For the text-containing cell, return its midpoint in (x, y) coordinate format. 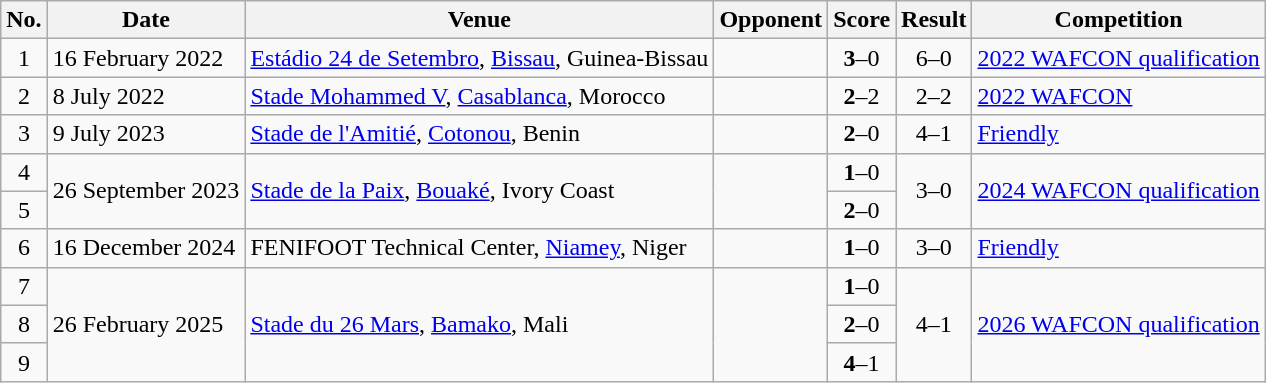
26 September 2023 (146, 191)
Venue (480, 20)
16 December 2024 (146, 248)
2022 WAFCON (1118, 96)
Competition (1118, 20)
9 July 2023 (146, 134)
Score (862, 20)
4 (24, 172)
FENIFOOT Technical Center, Niamey, Niger (480, 248)
16 February 2022 (146, 58)
7 (24, 286)
Stade du 26 Mars, Bamako, Mali (480, 324)
2 (24, 96)
Stade de l'Amitié, Cotonou, Benin (480, 134)
8 July 2022 (146, 96)
Opponent (771, 20)
9 (24, 362)
2022 WAFCON qualification (1118, 58)
8 (24, 324)
6 (24, 248)
1 (24, 58)
Date (146, 20)
6–0 (934, 58)
Stade Mohammed V, Casablanca, Morocco (480, 96)
2024 WAFCON qualification (1118, 191)
5 (24, 210)
3 (24, 134)
Estádio 24 de Setembro, Bissau, Guinea-Bissau (480, 58)
Result (934, 20)
No. (24, 20)
26 February 2025 (146, 324)
2026 WAFCON qualification (1118, 324)
Stade de la Paix, Bouaké, Ivory Coast (480, 191)
